Identify which cell holds the provided text, then report its [x, y] central coordinate. 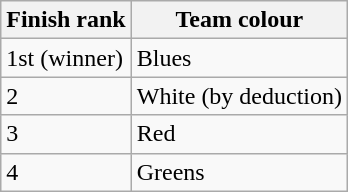
White (by deduction) [239, 96]
4 [66, 172]
1st (winner) [66, 58]
Red [239, 134]
Finish rank [66, 20]
3 [66, 134]
Team colour [239, 20]
Greens [239, 172]
Blues [239, 58]
2 [66, 96]
